Scan for the cell matching the given text and deliver its [x, y] coordinate at center. 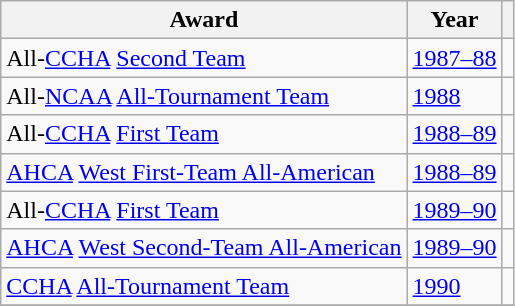
All-NCAA All-Tournament Team [204, 96]
CCHA All-Tournament Team [204, 286]
1988 [454, 96]
AHCA West First-Team All-American [204, 172]
AHCA West Second-Team All-American [204, 248]
1990 [454, 286]
Year [454, 20]
1987–88 [454, 58]
Award [204, 20]
All-CCHA Second Team [204, 58]
